Return the (X, Y) coordinate for the center point of the cell that contains the specified text.  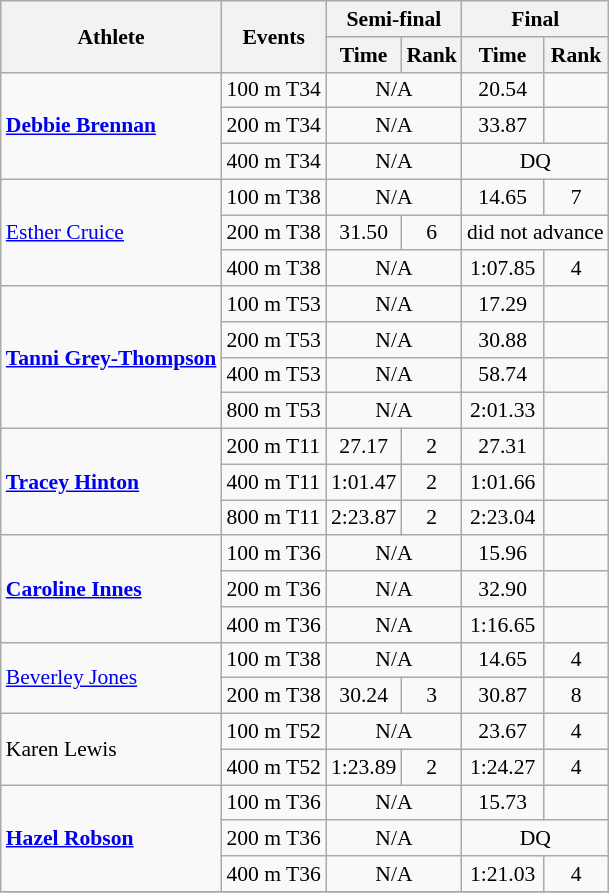
100 m T34 (273, 90)
17.29 (502, 304)
Debbie Brennan (112, 126)
2:01.33 (502, 411)
Tracey Hinton (112, 482)
15.96 (502, 554)
1:23.89 (364, 767)
200 m T34 (273, 126)
2:23.87 (364, 518)
1:24.27 (502, 767)
1:01.66 (502, 482)
27.31 (502, 447)
2:23.04 (502, 518)
31.50 (364, 233)
Final (536, 19)
32.90 (502, 589)
Hazel Robson (112, 838)
30.24 (364, 696)
100 m T53 (273, 304)
23.67 (502, 732)
15.73 (502, 803)
3 (432, 696)
20.54 (502, 90)
1:07.85 (502, 269)
Esther Cruice (112, 232)
30.87 (502, 696)
58.74 (502, 375)
Karen Lewis (112, 750)
400 m T34 (273, 162)
Caroline Innes (112, 590)
Beverley Jones (112, 678)
400 m T52 (273, 767)
30.88 (502, 340)
200 m T53 (273, 340)
Athlete (112, 36)
1:21.03 (502, 874)
400 m T11 (273, 482)
6 (432, 233)
400 m T38 (273, 269)
200 m T11 (273, 447)
27.17 (364, 447)
7 (576, 197)
33.87 (502, 126)
1:16.65 (502, 625)
Events (273, 36)
8 (576, 696)
800 m T11 (273, 518)
Tanni Grey-Thompson (112, 357)
1:01.47 (364, 482)
800 m T53 (273, 411)
400 m T53 (273, 375)
100 m T52 (273, 732)
Semi-final (394, 19)
did not advance (536, 233)
